Return the (x, y) coordinate for the center point of the cell that contains the specified text.  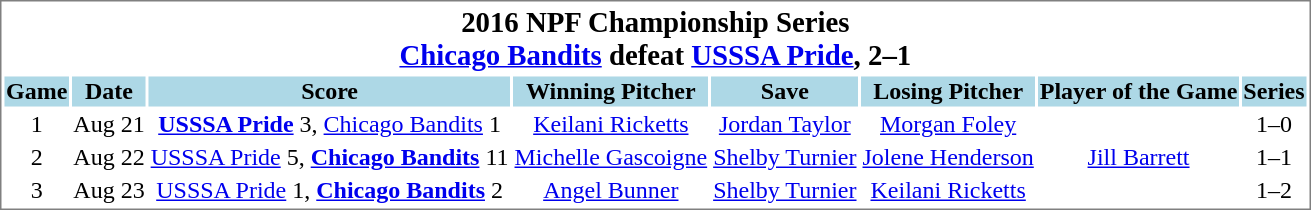
Game (36, 91)
Michelle Gascoigne (611, 157)
1–1 (1274, 157)
Losing Pitcher (948, 91)
Morgan Foley (948, 125)
USSSA Pride 5, Chicago Bandits 11 (330, 157)
Aug 21 (109, 125)
Aug 22 (109, 157)
Winning Pitcher (611, 91)
Series (1274, 91)
Angel Bunner (611, 191)
1–0 (1274, 125)
Score (330, 91)
Jolene Henderson (948, 157)
1 (36, 125)
3 (36, 191)
Aug 23 (109, 191)
USSSA Pride 3, Chicago Bandits 1 (330, 125)
Jill Barrett (1138, 157)
1–2 (1274, 191)
USSSA Pride 1, Chicago Bandits 2 (330, 191)
Player of the Game (1138, 91)
2016 NPF Championship SeriesChicago Bandits defeat USSSA Pride, 2–1 (655, 38)
Date (109, 91)
Save (785, 91)
2 (36, 157)
Jordan Taylor (785, 125)
